Capture the cell that displays the provided text and extract its [x, y] central coordinate. 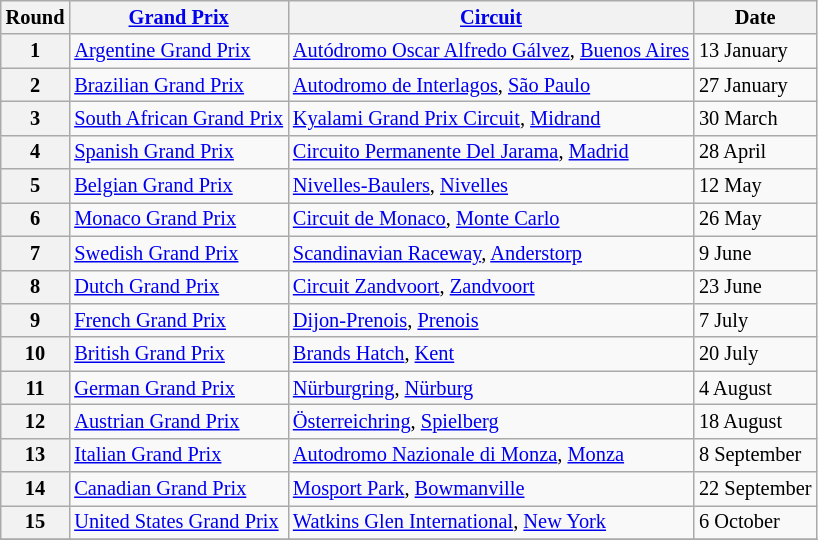
11 [36, 388]
Nivelles-Baulers, Nivelles [491, 186]
German Grand Prix [178, 388]
British Grand Prix [178, 354]
30 March [755, 118]
2 [36, 85]
Swedish Grand Prix [178, 253]
8 [36, 287]
12 May [755, 186]
1 [36, 51]
23 June [755, 287]
Round [36, 17]
6 [36, 219]
Brands Hatch, Kent [491, 354]
Belgian Grand Prix [178, 186]
13 January [755, 51]
7 [36, 253]
Circuit Zandvoort, Zandvoort [491, 287]
Grand Prix [178, 17]
8 September [755, 455]
10 [36, 354]
Argentine Grand Prix [178, 51]
6 October [755, 522]
French Grand Prix [178, 320]
Brazilian Grand Prix [178, 85]
Circuito Permanente Del Jarama, Madrid [491, 152]
14 [36, 489]
26 May [755, 219]
United States Grand Prix [178, 522]
7 July [755, 320]
13 [36, 455]
Autodromo de Interlagos, São Paulo [491, 85]
Circuit de Monaco, Monte Carlo [491, 219]
4 August [755, 388]
27 January [755, 85]
22 September [755, 489]
Date [755, 17]
Austrian Grand Prix [178, 421]
20 July [755, 354]
Canadian Grand Prix [178, 489]
28 April [755, 152]
4 [36, 152]
15 [36, 522]
3 [36, 118]
Circuit [491, 17]
12 [36, 421]
Autodromo Nazionale di Monza, Monza [491, 455]
Österreichring, Spielberg [491, 421]
Mosport Park, Bowmanville [491, 489]
9 June [755, 253]
18 August [755, 421]
Nürburgring, Nürburg [491, 388]
Scandinavian Raceway, Anderstorp [491, 253]
Autódromo Oscar Alfredo Gálvez, Buenos Aires [491, 51]
South African Grand Prix [178, 118]
Kyalami Grand Prix Circuit, Midrand [491, 118]
Monaco Grand Prix [178, 219]
9 [36, 320]
Watkins Glen International, New York [491, 522]
Dijon-Prenois, Prenois [491, 320]
Dutch Grand Prix [178, 287]
Spanish Grand Prix [178, 152]
Italian Grand Prix [178, 455]
5 [36, 186]
